Extract the [x, y] coordinate from the center of the cell holding the provided text.  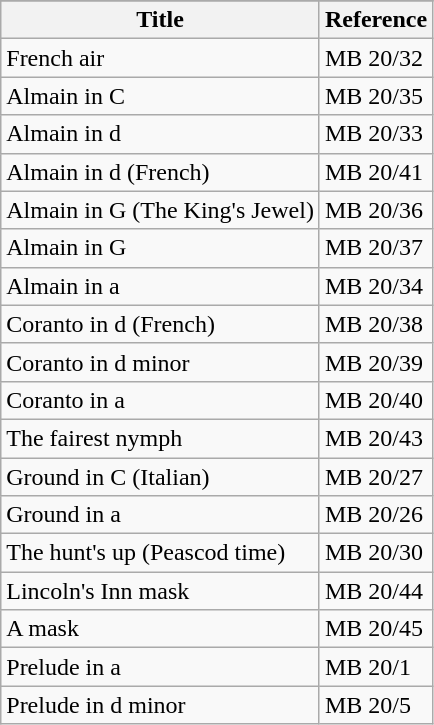
Prelude in d minor [160, 705]
Almain in G [160, 248]
MB 20/44 [376, 591]
Ground in a [160, 515]
Almain in d [160, 134]
MB 20/1 [376, 667]
Lincoln's Inn mask [160, 591]
Reference [376, 20]
MB 20/34 [376, 286]
Coranto in a [160, 400]
Almain in d (French) [160, 172]
MB 20/36 [376, 210]
Coranto in d (French) [160, 324]
MB 20/27 [376, 477]
French air [160, 58]
MB 20/39 [376, 362]
Prelude in a [160, 667]
MB 20/37 [376, 248]
MB 20/26 [376, 515]
MB 20/30 [376, 553]
The hunt's up (Peascod time) [160, 553]
Almain in C [160, 96]
MB 20/38 [376, 324]
MB 20/41 [376, 172]
Title [160, 20]
Almain in a [160, 286]
The fairest nymph [160, 438]
A mask [160, 629]
MB 20/43 [376, 438]
MB 20/33 [376, 134]
MB 20/45 [376, 629]
MB 20/5 [376, 705]
Ground in C (Italian) [160, 477]
Almain in G (The King's Jewel) [160, 210]
Coranto in d minor [160, 362]
MB 20/35 [376, 96]
MB 20/32 [376, 58]
MB 20/40 [376, 400]
